Locate the cell with the specified text and output its (X, Y) center coordinate. 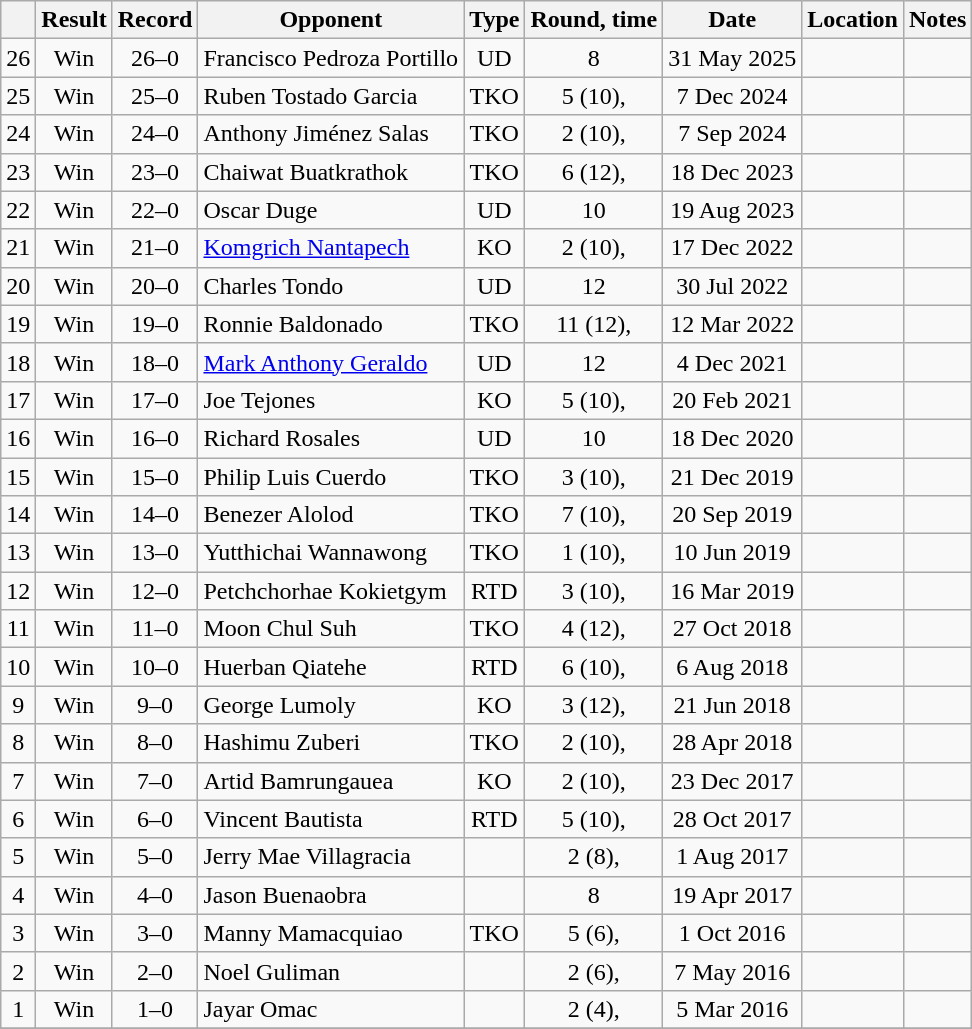
10 Jun 2019 (732, 553)
9–0 (155, 705)
Francisco Pedroza Portillo (331, 58)
3–0 (155, 933)
George Lumoly (331, 705)
Mark Anthony Geraldo (331, 362)
Joe Tejones (331, 400)
18–0 (155, 362)
7 (10), (594, 515)
13–0 (155, 553)
28 Apr 2018 (732, 743)
3 (12), (594, 705)
Philip Luis Cuerdo (331, 477)
26–0 (155, 58)
Oscar Duge (331, 210)
15 (18, 477)
Round, time (594, 20)
21 (18, 248)
2 (4), (594, 1009)
6 (12), (594, 172)
11–0 (155, 629)
7 Dec 2024 (732, 96)
23 (18, 172)
Vincent Bautista (331, 819)
9 (18, 705)
14 (18, 515)
1–0 (155, 1009)
16 (18, 438)
2 (8), (594, 857)
Ronnie Baldonado (331, 324)
7 Sep 2024 (732, 134)
19 Apr 2017 (732, 895)
17–0 (155, 400)
16–0 (155, 438)
2 (18, 971)
23 Dec 2017 (732, 781)
Artid Bamrungauea (331, 781)
19–0 (155, 324)
4–0 (155, 895)
Record (155, 20)
5–0 (155, 857)
Date (732, 20)
Moon Chul Suh (331, 629)
25–0 (155, 96)
1 Oct 2016 (732, 933)
11 (12), (594, 324)
Ruben Tostado Garcia (331, 96)
10–0 (155, 667)
30 Jul 2022 (732, 286)
1 Aug 2017 (732, 857)
23–0 (155, 172)
18 (18, 362)
21–0 (155, 248)
19 Aug 2023 (732, 210)
Notes (937, 20)
18 Dec 2020 (732, 438)
5 Mar 2016 (732, 1009)
4 (12), (594, 629)
18 Dec 2023 (732, 172)
Benezer Alolod (331, 515)
2–0 (155, 971)
Location (853, 20)
17 Dec 2022 (732, 248)
3 (18, 933)
14–0 (155, 515)
Richard Rosales (331, 438)
25 (18, 96)
7–0 (155, 781)
Anthony Jiménez Salas (331, 134)
26 (18, 58)
Chaiwat Buatkrathok (331, 172)
Yutthichai Wannawong (331, 553)
Noel Guliman (331, 971)
12–0 (155, 591)
Komgrich Nantapech (331, 248)
28 Oct 2017 (732, 819)
1 (18, 1009)
17 (18, 400)
22 (18, 210)
Charles Tondo (331, 286)
Petchchorhae Kokietgym (331, 591)
31 May 2025 (732, 58)
Result (74, 20)
20 (18, 286)
19 (18, 324)
Opponent (331, 20)
12 Mar 2022 (732, 324)
6 Aug 2018 (732, 667)
20–0 (155, 286)
5 (18, 857)
2 (6), (594, 971)
27 Oct 2018 (732, 629)
Jason Buenaobra (331, 895)
Hashimu Zuberi (331, 743)
20 Sep 2019 (732, 515)
24–0 (155, 134)
21 Dec 2019 (732, 477)
6 (18, 819)
8–0 (155, 743)
6 (10), (594, 667)
7 May 2016 (732, 971)
15–0 (155, 477)
Manny Mamacquiao (331, 933)
21 Jun 2018 (732, 705)
Jayar Omac (331, 1009)
Jerry Mae Villagracia (331, 857)
11 (18, 629)
13 (18, 553)
22–0 (155, 210)
7 (18, 781)
1 (10), (594, 553)
4 Dec 2021 (732, 362)
24 (18, 134)
Type (494, 20)
16 Mar 2019 (732, 591)
20 Feb 2021 (732, 400)
4 (18, 895)
5 (6), (594, 933)
6–0 (155, 819)
Huerban Qiatehe (331, 667)
